Pinpoint the cell where the given text exists, returning its [x, y] midpoint coordinate. 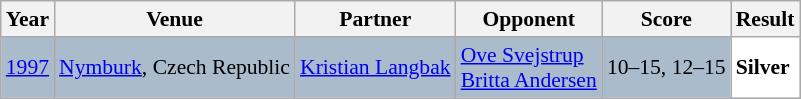
Kristian Langbak [376, 68]
10–15, 12–15 [666, 68]
Partner [376, 19]
Ove Svejstrup Britta Andersen [529, 68]
Nymburk, Czech Republic [174, 68]
Score [666, 19]
Venue [174, 19]
1997 [28, 68]
Silver [766, 68]
Result [766, 19]
Year [28, 19]
Opponent [529, 19]
